Return the (x, y) coordinate for the center point of the cell that contains the specified text.  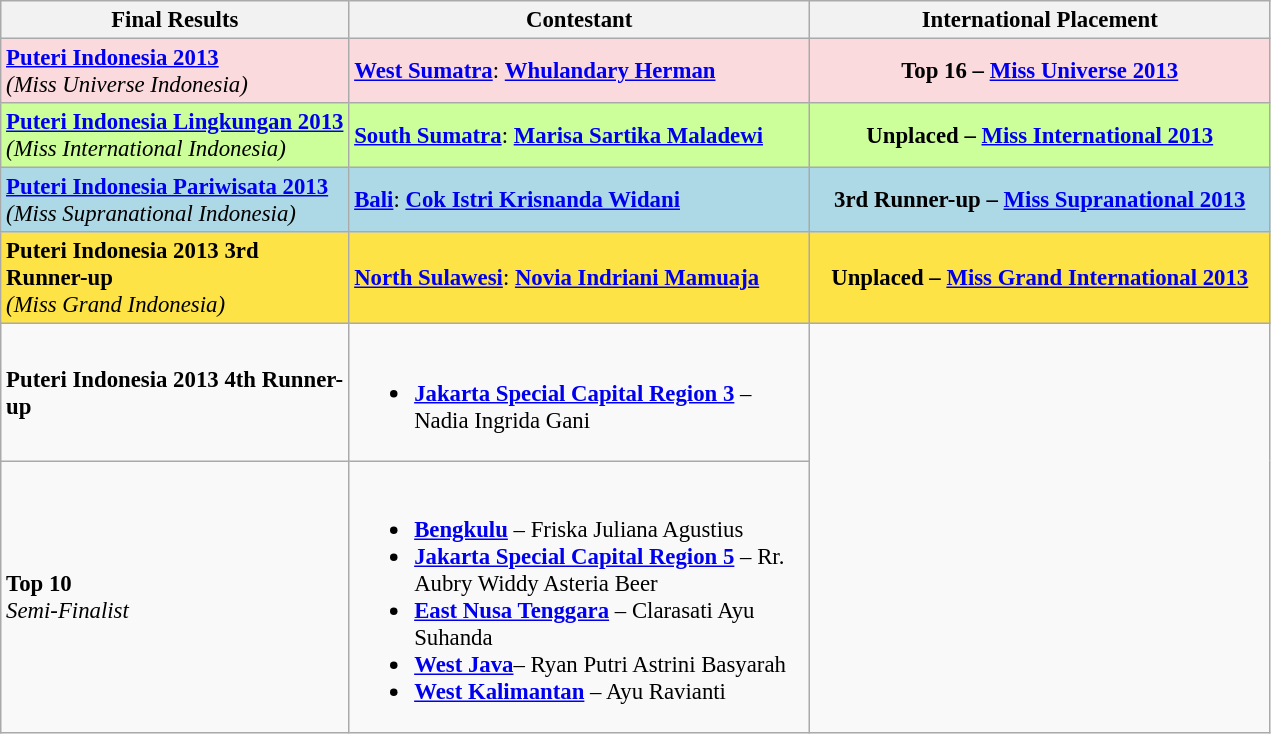
North Sulawesi: Novia Indriani Mamuaja (580, 278)
3rd Runner-up – Miss Supranational 2013 (1040, 200)
Bali: Cok Istri Krisnanda Widani (580, 200)
Top 16 – Miss Universe 2013 (1040, 72)
Puteri Indonesia 2013(Miss Universe Indonesia) (175, 72)
Contestant (580, 20)
Unplaced – Miss Grand International 2013 (1040, 278)
Jakarta Special Capital Region 3 – Nadia Ingrida Gani (580, 392)
Unplaced – Miss International 2013 (1040, 136)
International Placement (1040, 20)
West Sumatra: Whulandary Herman (580, 72)
Puteri Indonesia 2013 3rd Runner-up(Miss Grand Indonesia) (175, 278)
Puteri Indonesia 2013 4th Runner-up (175, 392)
Final Results (175, 20)
Puteri Indonesia Lingkungan 2013(Miss International Indonesia) (175, 136)
Top 10Semi-Finalist (175, 597)
South Sumatra: Marisa Sartika Maladewi (580, 136)
Puteri Indonesia Pariwisata 2013(Miss Supranational Indonesia) (175, 200)
